Determine the [x, y] coordinate at the center of the cell enclosing the given text.  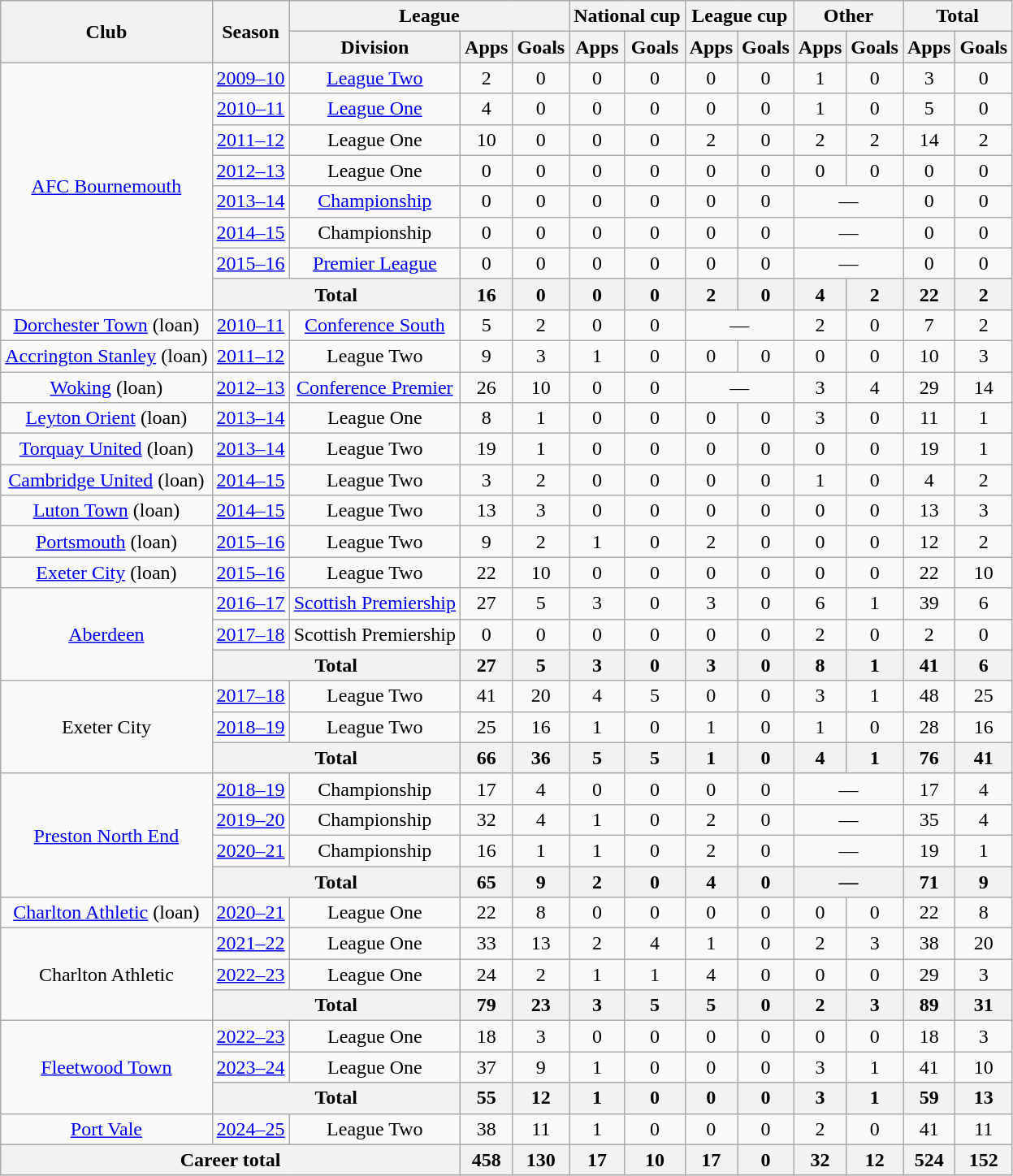
33 [487, 944]
76 [929, 758]
Portsmouth (loan) [106, 542]
130 [541, 1160]
Exeter City (loan) [106, 573]
2019–20 [250, 819]
2024–25 [250, 1129]
League [429, 16]
League cup [739, 16]
Port Vale [106, 1129]
37 [487, 1067]
Aberdeen [106, 634]
Division [374, 47]
Accrington Stanley (loan) [106, 356]
2009–10 [250, 78]
55 [487, 1098]
2021–22 [250, 944]
Conference South [374, 325]
Woking (loan) [106, 387]
Other [848, 16]
2023–24 [250, 1067]
26 [487, 387]
28 [929, 727]
Preston North End [106, 835]
35 [929, 819]
Charlton Athletic [106, 975]
Leyton Orient (loan) [106, 418]
524 [929, 1160]
2016–17 [250, 603]
Conference Premier [374, 387]
458 [487, 1160]
AFC Bournemouth [106, 186]
66 [487, 758]
Club [106, 32]
71 [929, 881]
59 [929, 1098]
152 [984, 1160]
89 [929, 1005]
Cambridge United (loan) [106, 480]
24 [487, 975]
23 [541, 1005]
Career total [231, 1160]
65 [487, 881]
31 [984, 1005]
Premier League [374, 263]
36 [541, 758]
79 [487, 1005]
Dorchester Town (loan) [106, 325]
39 [929, 603]
Exeter City [106, 727]
Fleetwood Town [106, 1067]
Charlton Athletic (loan) [106, 913]
Torquay United (loan) [106, 449]
Season [250, 32]
48 [929, 696]
National cup [627, 16]
7 [929, 325]
Luton Town (loan) [106, 511]
